Detect which cell encompasses the target text, then output its [x, y] center coordinate. 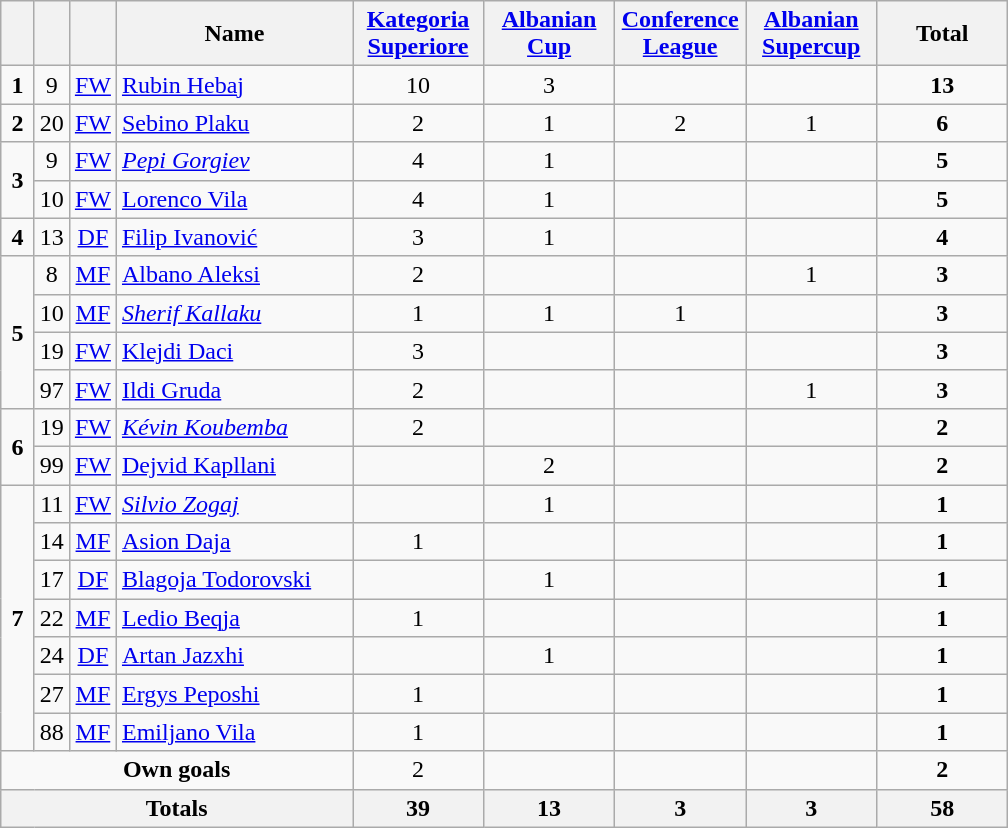
7 [18, 617]
39 [418, 808]
Sebino Plaku [234, 123]
Emiljano Vila [234, 732]
Rubin Hebaj [234, 85]
22 [52, 618]
Silvio Zogaj [234, 503]
Ergys Peposhi [234, 694]
Albano Aleksi [234, 275]
Dejvid Kapllani [234, 465]
20 [52, 123]
Conference League [680, 34]
Name [234, 34]
Kategoria Superiore [418, 34]
Albanian Supercup [812, 34]
Blagoja Todorovski [234, 580]
Own goals [177, 770]
Totals [177, 808]
Filip Ivanović [234, 237]
Sherif Kallaku [234, 313]
14 [52, 542]
58 [942, 808]
17 [52, 580]
Total [942, 34]
Artan Jazxhi [234, 656]
Ledio Beqja [234, 618]
Kévin Koubemba [234, 427]
Lorenco Vila [234, 199]
97 [52, 389]
Klejdi Daci [234, 351]
Asion Daja [234, 542]
Albanian Cup [550, 34]
27 [52, 694]
Ildi Gruda [234, 389]
Pepi Gorgiev [234, 161]
8 [52, 275]
99 [52, 465]
24 [52, 656]
88 [52, 732]
11 [52, 503]
